From the cell containing the given text, extract its center point as [x, y] coordinate. 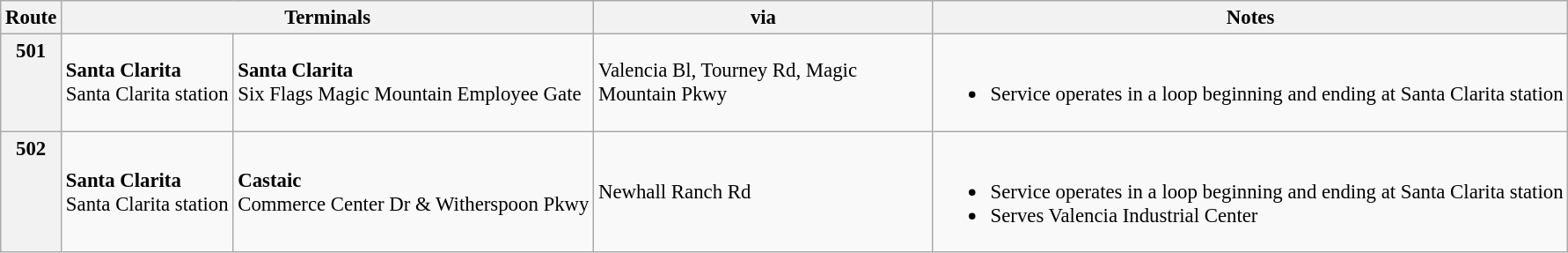
502 [32, 192]
Santa ClaritaSix Flags Magic Mountain Employee Gate [414, 83]
via [764, 18]
Newhall Ranch Rd [764, 192]
CastaicCommerce Center Dr & Witherspoon Pkwy [414, 192]
Route [32, 18]
Service operates in a loop beginning and ending at Santa Clarita station [1250, 83]
501 [32, 83]
Service operates in a loop beginning and ending at Santa Clarita stationServes Valencia Industrial Center [1250, 192]
Valencia Bl, Tourney Rd, Magic Mountain Pkwy [764, 83]
Notes [1250, 18]
Terminals [327, 18]
